Return the [x, y] coordinate for the center point of the cell that contains the specified text.  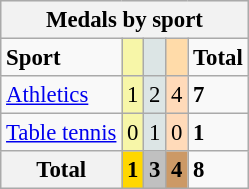
3 [155, 170]
7 [218, 95]
Athletics [62, 95]
Medals by sport [124, 20]
Sport [62, 58]
Table tennis [62, 133]
2 [155, 95]
8 [218, 170]
